From the cell containing the given text, extract its center point as (x, y) coordinate. 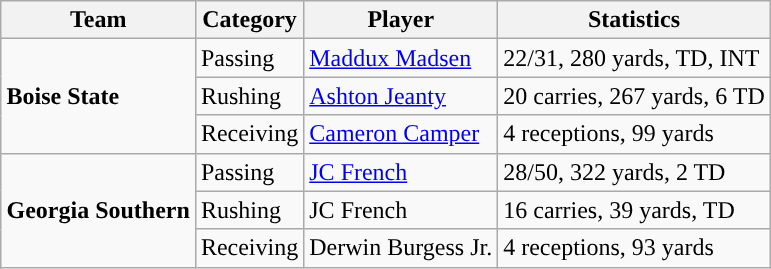
Derwin Burgess Jr. (401, 248)
Team (98, 20)
Boise State (98, 96)
Ashton Jeanty (401, 96)
Georgia Southern (98, 210)
4 receptions, 99 yards (634, 134)
4 receptions, 93 yards (634, 248)
Player (401, 20)
Cameron Camper (401, 134)
22/31, 280 yards, TD, INT (634, 58)
Maddux Madsen (401, 58)
20 carries, 267 yards, 6 TD (634, 96)
16 carries, 39 yards, TD (634, 210)
28/50, 322 yards, 2 TD (634, 172)
Category (249, 20)
Statistics (634, 20)
